For the text-containing cell, return its midpoint in (X, Y) coordinate format. 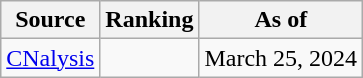
Ranking (150, 20)
As of (281, 20)
CNalysis (50, 58)
March 25, 2024 (281, 58)
Source (50, 20)
